Identify which cell holds the provided text, then report its (X, Y) central coordinate. 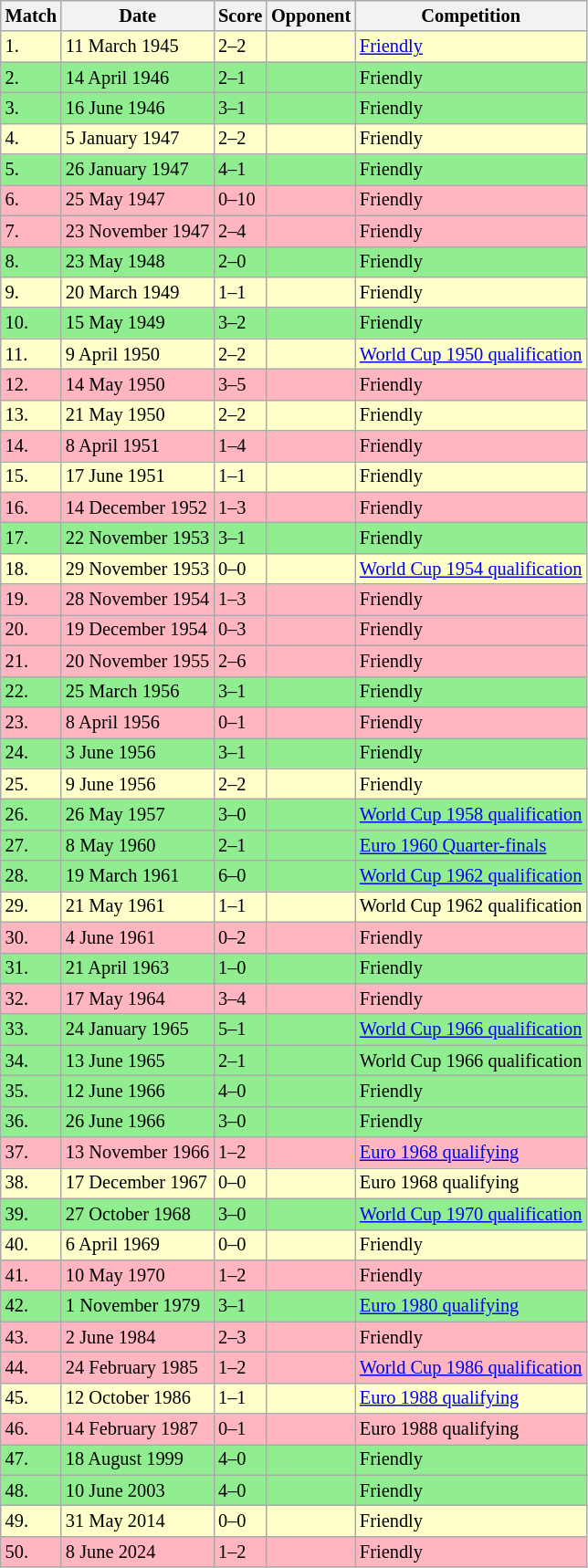
31 May 2014 (137, 1521)
10 June 2003 (137, 1490)
25 March 1956 (137, 692)
3–2 (240, 323)
34. (31, 1061)
21 April 1963 (137, 968)
World Cup 1950 qualification (471, 354)
48. (31, 1490)
World Cup 1954 qualification (471, 569)
World Cup 1958 qualification (471, 814)
Match (31, 16)
21 May 1961 (137, 906)
29 November 1953 (137, 569)
14 May 1950 (137, 384)
20. (31, 630)
27. (31, 845)
35. (31, 1091)
28. (31, 876)
22. (31, 692)
2–3 (240, 1337)
8 May 1960 (137, 845)
0–10 (240, 200)
17 December 1967 (137, 1183)
26 January 1947 (137, 170)
6–0 (240, 876)
16. (31, 507)
13 June 1965 (137, 1061)
3–5 (240, 384)
Date (137, 16)
4. (31, 139)
45. (31, 1398)
2. (31, 78)
19 March 1961 (137, 876)
4 June 1961 (137, 937)
28 November 1954 (137, 600)
50. (31, 1552)
36. (31, 1122)
17. (31, 538)
18 August 1999 (137, 1459)
18. (31, 569)
2 June 1984 (137, 1337)
31. (31, 968)
26 May 1957 (137, 814)
20 November 1955 (137, 661)
12. (31, 384)
19 December 1954 (137, 630)
1–4 (240, 446)
5 January 1947 (137, 139)
6. (31, 200)
25 May 1947 (137, 200)
14. (31, 446)
23. (31, 722)
37. (31, 1153)
29. (31, 906)
23 November 1947 (137, 231)
42. (31, 1306)
2–0 (240, 262)
12 October 1986 (137, 1398)
1 November 1979 (137, 1306)
Score (240, 16)
11 March 1945 (137, 47)
21. (31, 661)
13. (31, 415)
3 June 1956 (137, 753)
5. (31, 170)
10 May 1970 (137, 1275)
49. (31, 1521)
40. (31, 1245)
3–4 (240, 998)
19. (31, 600)
21 May 1950 (137, 415)
22 November 1953 (137, 538)
32. (31, 998)
25. (31, 784)
47. (31, 1459)
8 April 1956 (137, 722)
0–3 (240, 630)
24 January 1965 (137, 1030)
20 March 1949 (137, 292)
Euro 1980 qualifying (471, 1306)
6 April 1969 (137, 1245)
33. (31, 1030)
9 April 1950 (137, 354)
7. (31, 231)
26 June 1966 (137, 1122)
5–1 (240, 1030)
41. (31, 1275)
17 June 1951 (137, 476)
World Cup 1986 qualification (471, 1367)
8. (31, 262)
11. (31, 354)
14 December 1952 (137, 507)
Euro 1960 Quarter-finals (471, 845)
World Cup 1970 qualification (471, 1214)
27 October 1968 (137, 1214)
0–2 (240, 937)
9 June 1956 (137, 784)
26. (31, 814)
13 November 1966 (137, 1153)
46. (31, 1429)
3. (31, 108)
14 February 1987 (137, 1429)
Opponent (310, 16)
39. (31, 1214)
15 May 1949 (137, 323)
8 April 1951 (137, 446)
4–1 (240, 170)
10. (31, 323)
30. (31, 937)
2–6 (240, 661)
2–4 (240, 231)
16 June 1946 (137, 108)
17 May 1964 (137, 998)
14 April 1946 (137, 78)
1. (31, 47)
24 February 1985 (137, 1367)
15. (31, 476)
9. (31, 292)
1–0 (240, 968)
8 June 2024 (137, 1552)
23 May 1948 (137, 262)
24. (31, 753)
44. (31, 1367)
Competition (471, 16)
43. (31, 1337)
38. (31, 1183)
12 June 1966 (137, 1091)
